Extract the [X, Y] coordinate from the center of the cell holding the provided text.  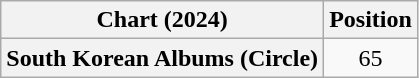
Chart (2024) [162, 20]
65 [371, 58]
South Korean Albums (Circle) [162, 58]
Position [371, 20]
